Provide the [X, Y] coordinate of the cell's center where the given text is located.  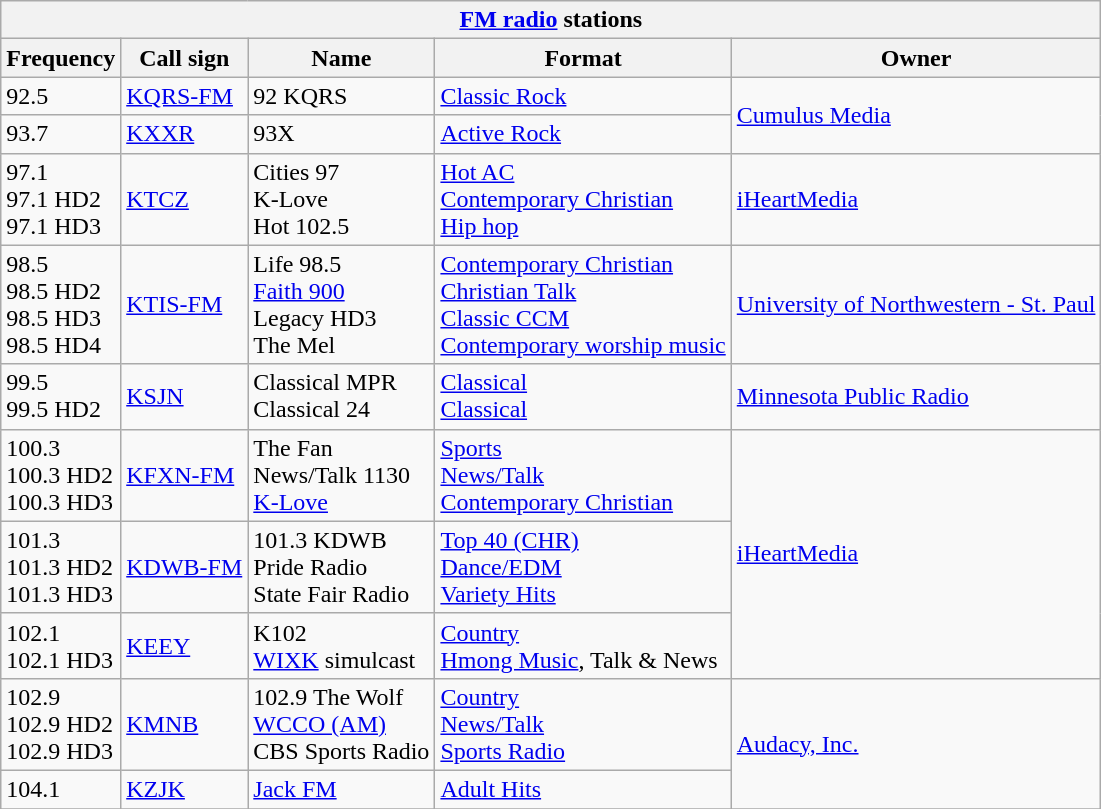
98.598.5 HD298.5 HD398.5 HD4 [61, 304]
CountryHmong Music, Talk & News [583, 646]
Call sign [184, 58]
Life 98.5Faith 900Legacy HD3The Mel [342, 304]
ClassicalClassical [583, 396]
Adult Hits [583, 789]
Hot ACContemporary ChristianHip hop [583, 199]
101.3101.3 HD2101.3 HD3 [61, 567]
K102WIXK simulcast [342, 646]
100.3100.3 HD2100.3 HD3 [61, 475]
KFXN-FM [184, 475]
102.9 The WolfWCCO (AM)CBS Sports Radio [342, 724]
Audacy, Inc. [916, 743]
CountryNews/TalkSports Radio [583, 724]
104.1 [61, 789]
KMNB [184, 724]
Cumulus Media [916, 115]
KTCZ [184, 199]
The FanNews/Talk 1130K-Love [342, 475]
FM radio stations [551, 20]
KSJN [184, 396]
Contemporary ChristianChristian TalkClassic CCMContemporary worship music [583, 304]
Jack FM [342, 789]
KXXR [184, 134]
92.5 [61, 96]
Cities 97K-LoveHot 102.5 [342, 199]
102.9102.9 HD2102.9 HD3 [61, 724]
University of Northwestern - St. Paul [916, 304]
Minnesota Public Radio [916, 396]
KZJK [184, 789]
KTIS-FM [184, 304]
KDWB-FM [184, 567]
KQRS-FM [184, 96]
93.7 [61, 134]
Name [342, 58]
SportsNews/TalkContemporary Christian [583, 475]
92 KQRS [342, 96]
97.197.1 HD297.1 HD3 [61, 199]
Active Rock [583, 134]
Format [583, 58]
Owner [916, 58]
Top 40 (CHR)Dance/EDMVariety Hits [583, 567]
Classic Rock [583, 96]
93X [342, 134]
102.1102.1 HD3 [61, 646]
99.599.5 HD2 [61, 396]
KEEY [184, 646]
Classical MPRClassical 24 [342, 396]
101.3 KDWBPride RadioState Fair Radio [342, 567]
Frequency [61, 58]
